Determine the [X, Y] coordinate at the center of the cell enclosing the given text.  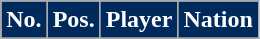
No. [24, 20]
Player [139, 20]
Nation [218, 20]
Pos. [74, 20]
